Extract the (X, Y) coordinate from the center of the cell holding the provided text.  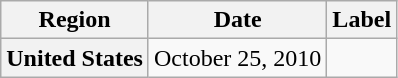
Region (75, 20)
Date (237, 20)
Label (362, 20)
October 25, 2010 (237, 58)
United States (75, 58)
